Return [x, y] of the center of cell containing provided text 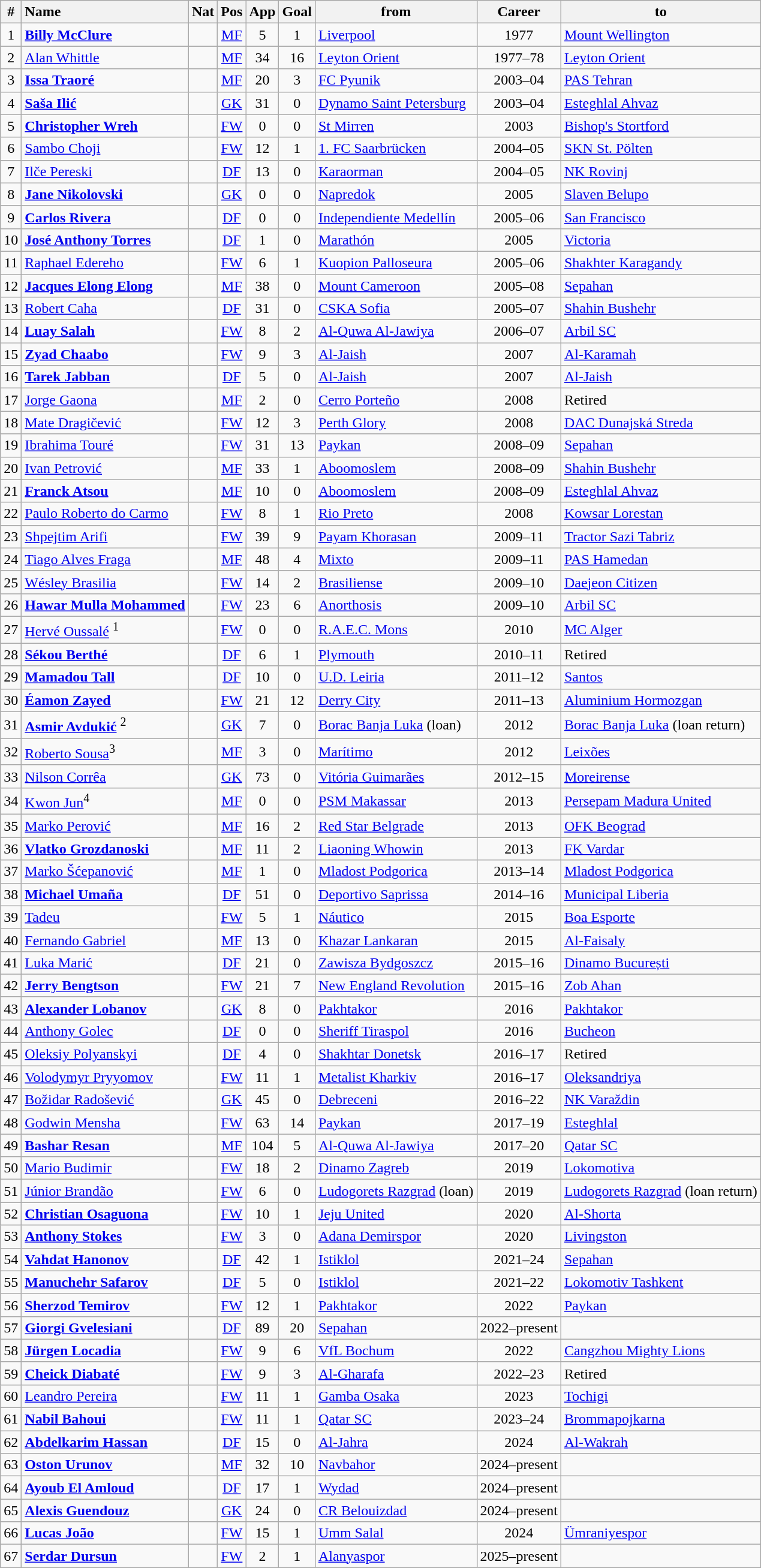
60 [11, 1396]
CSKA Sofia [396, 309]
Mate Dragičević [106, 423]
Lokomotiva [661, 1168]
47 [11, 1100]
Robert Caha [106, 309]
Anthony Golec [106, 1031]
NK Varaždin [661, 1100]
Christian Osaguona [106, 1214]
Ludogorets Razgrad (loan return) [661, 1191]
28 [11, 655]
Shakhtar Donetsk [396, 1054]
U.D. Leiria [396, 677]
Alexander Lobanov [106, 1008]
44 [11, 1031]
Asmir Avdukić 2 [106, 725]
1. FC Saarbrücken [396, 149]
Career [519, 12]
Esteghlal [661, 1123]
2017–20 [519, 1145]
Mount Wellington [661, 35]
2017–19 [519, 1123]
Santos [661, 677]
PAS Hamedan [661, 559]
Ilče Pereski [106, 171]
2025–present [519, 1556]
Jeju United [396, 1214]
Mamadou Tall [106, 677]
Liaoning Whowin [396, 849]
54 [11, 1259]
Giorgi Gvelesiani [106, 1328]
29 [11, 677]
Wydad [396, 1488]
Sékou Berthé [106, 655]
Marko Perović [106, 826]
Raphael Edereho [106, 263]
Bashar Resan [106, 1145]
Luka Marić [106, 963]
Serdar Dursun [106, 1556]
50 [11, 1168]
2016–22 [519, 1100]
1977–78 [519, 58]
Sheriff Tiraspol [396, 1031]
Jerry Bengtson [106, 985]
Bucheon [661, 1031]
Victoria [661, 240]
Cheick Diabaté [106, 1373]
Napredok [396, 194]
Borac Banja Luka (loan) [396, 725]
Cangzhou Mighty Lions [661, 1350]
61 [11, 1419]
Sambo Choji [106, 149]
MC Alger [661, 629]
Vlatko Grozdanoski [106, 849]
19 [11, 445]
Gamba Osaka [396, 1396]
Oleksiy Polyanskyi [106, 1054]
Umm Salal [396, 1533]
Moreirense [661, 776]
Vitória Guimarães [396, 776]
56 [11, 1305]
Navbahor [396, 1465]
to [661, 12]
Persepam Madura United [661, 801]
Alanyaspor [396, 1556]
Alan Whittle [106, 58]
2021–24 [519, 1259]
PSM Makassar [396, 801]
Kowsar Lorestan [661, 514]
NK Rovinj [661, 171]
41 [11, 963]
Luay Salah [106, 331]
Metalist Kharkiv [396, 1077]
Zyad Chaabo [106, 354]
35 [11, 826]
Payam Khorasan [396, 536]
Leixões [661, 752]
FC Pyunik [396, 80]
Oston Urunov [106, 1465]
22 [11, 514]
2010 [519, 629]
Red Star Belgrade [396, 826]
Aluminium Hormozgan [661, 700]
Náutico [396, 917]
App [263, 12]
Ivan Petrović [106, 468]
Zawisza Bydgoszcz [396, 963]
Hervé Oussalé 1 [106, 629]
R.A.E.C. Mons [396, 629]
Livingston [661, 1237]
Al-Karamah [661, 354]
Sherzod Temirov [106, 1305]
Nilson Corrêa [106, 776]
Hawar Mulla Mohammed [106, 605]
40 [11, 940]
Mario Budimir [106, 1168]
Daejeon Citizen [661, 582]
Municipal Liberia [661, 894]
Tochigi [661, 1396]
Tadeu [106, 917]
Božidar Radošević [106, 1100]
26 [11, 605]
Brasiliense [396, 582]
Dinamo Zagreb [396, 1168]
Carlos Rivera [106, 217]
Anthony Stokes [106, 1237]
Oleksandriya [661, 1077]
Marko Šćepanović [106, 872]
49 [11, 1145]
67 [11, 1556]
Debreceni [396, 1100]
Dinamo București [661, 963]
25 [11, 582]
Jorge Gaona [106, 400]
53 [11, 1237]
104 [263, 1145]
2014–16 [519, 894]
Ibrahima Touré [106, 445]
Billy McClure [106, 35]
OFK Beograd [661, 826]
Tarek Jabban [106, 377]
Khazar Lankaran [396, 940]
Al-Faisaly [661, 940]
Anorthosis [396, 605]
73 [263, 776]
Nabil Bahoui [106, 1419]
Borac Banja Luka (loan return) [661, 725]
Shakhter Karagandy [661, 263]
CR Belouizdad [396, 1510]
Shpejtim Arifi [106, 536]
Deportivo Saprissa [396, 894]
65 [11, 1510]
Kwon Jun4 [106, 801]
Independiente Medellín [396, 217]
59 [11, 1373]
89 [263, 1328]
Leandro Pereira [106, 1396]
Bishop's Stortford [661, 126]
Nat [203, 12]
2011–12 [519, 677]
Michael Umaña [106, 894]
SKN St. Pölten [661, 149]
Name [106, 12]
Ludogorets Razgrad (loan) [396, 1191]
43 [11, 1008]
2023–24 [519, 1419]
55 [11, 1282]
2005–07 [519, 309]
2023 [519, 1396]
Lokomotiv Tashkent [661, 1282]
Tractor Sazi Tabriz [661, 536]
FK Vardar [661, 849]
Éamon Zayed [106, 700]
52 [11, 1214]
New England Revolution [396, 985]
Liverpool [396, 35]
Pos [231, 12]
Issa Traoré [106, 80]
Marítimo [396, 752]
Godwin Mensha [106, 1123]
2022–23 [519, 1373]
46 [11, 1077]
37 [11, 872]
Brommapojkarna [661, 1419]
from [396, 12]
2021–22 [519, 1282]
# [11, 12]
Ümraniyespor [661, 1533]
Marathón [396, 240]
DAC Dunajská Streda [661, 423]
José Anthony Torres [106, 240]
30 [11, 700]
Manuchehr Safarov [106, 1282]
27 [11, 629]
Al-Jahra [396, 1442]
Júnior Brandão [106, 1191]
Saša Ilić [106, 103]
2006–07 [519, 331]
57 [11, 1328]
Paulo Roberto do Carmo [106, 514]
Mixto [396, 559]
Mount Cameroon [396, 286]
Jane Nikolovski [106, 194]
PAS Tehran [661, 80]
Wésley Brasilia [106, 582]
Roberto Sousa3 [106, 752]
VfL Bochum [396, 1350]
Jacques Elong Elong [106, 286]
2012–15 [519, 776]
66 [11, 1533]
Goal [297, 12]
Vahdat Hanonov [106, 1259]
2011–13 [519, 700]
58 [11, 1350]
Derry City [396, 700]
Karaorman [396, 171]
St Mirren [396, 126]
Adana Demirspor [396, 1237]
Al-Shorta [661, 1214]
2003 [519, 126]
36 [11, 849]
Slaven Belupo [661, 194]
Ayoub El Amloud [106, 1488]
Al-Wakrah [661, 1442]
2013–14 [519, 872]
Christopher Wreh [106, 126]
62 [11, 1442]
Perth Glory [396, 423]
Lucas João [106, 1533]
64 [11, 1488]
2022–present [519, 1328]
Volodymyr Pryyomov [106, 1077]
Cerro Porteño [396, 400]
San Francisco [661, 217]
Alexis Guendouz [106, 1510]
Fernando Gabriel [106, 940]
1977 [519, 35]
Kuopion Palloseura [396, 263]
Rio Preto [396, 514]
Dynamo Saint Petersburg [396, 103]
2005–08 [519, 286]
2010–11 [519, 655]
Franck Atsou [106, 491]
Plymouth [396, 655]
Abdelkarim Hassan [106, 1442]
Al-Gharafa [396, 1373]
Zob Ahan [661, 985]
Jürgen Locadia [106, 1350]
Boa Esporte [661, 917]
Tiago Alves Fraga [106, 559]
